From the cell containing the given text, extract its center point as (X, Y) coordinate. 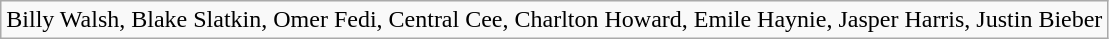
Billy Walsh, Blake Slatkin, Omer Fedi, Central Cee, Charlton Howard, Emile Haynie, Jasper Harris, Justin Bieber (554, 20)
